Find where the given text appears and provide that cell's center as (X, Y) coordinate. 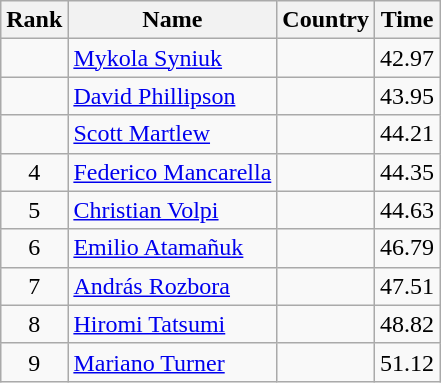
Time (408, 20)
9 (34, 362)
47.51 (408, 286)
6 (34, 248)
Emilio Atamañuk (172, 248)
42.97 (408, 58)
8 (34, 324)
Country (326, 20)
48.82 (408, 324)
44.21 (408, 134)
Mykola Syniuk (172, 58)
4 (34, 172)
51.12 (408, 362)
Federico Mancarella (172, 172)
Christian Volpi (172, 210)
44.35 (408, 172)
5 (34, 210)
44.63 (408, 210)
Scott Martlew (172, 134)
43.95 (408, 96)
David Phillipson (172, 96)
Mariano Turner (172, 362)
7 (34, 286)
Name (172, 20)
Hiromi Tatsumi (172, 324)
46.79 (408, 248)
András Rozbora (172, 286)
Rank (34, 20)
